Pinpoint the cell where the given text exists, returning its (x, y) midpoint coordinate. 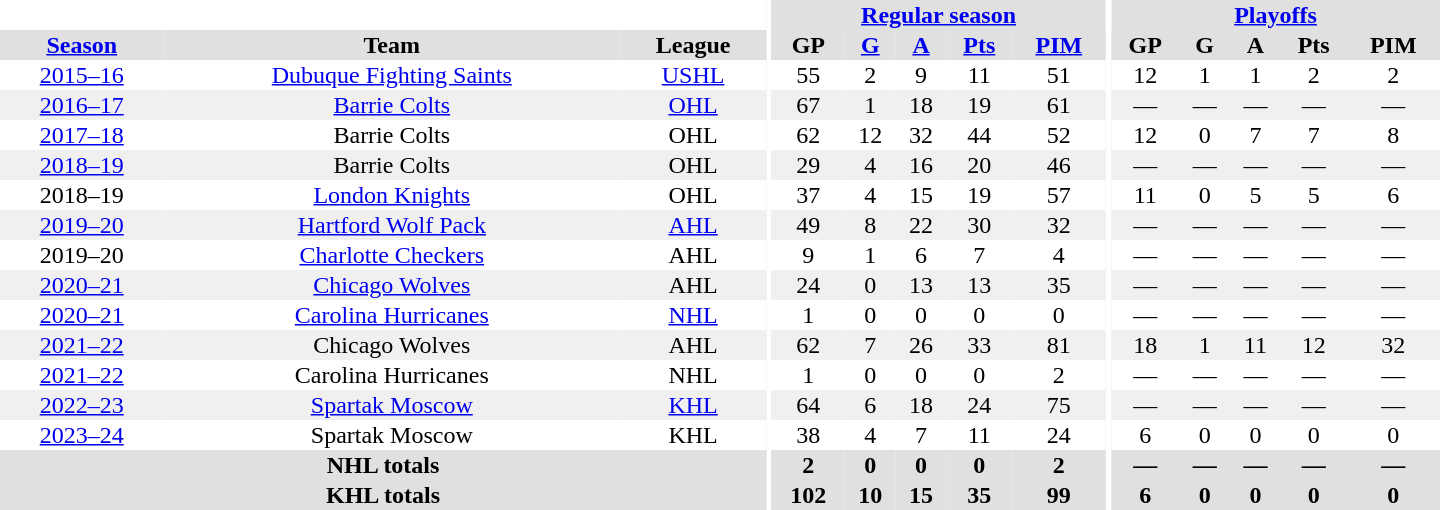
29 (808, 165)
2022–23 (82, 405)
NHL totals (383, 465)
League (693, 45)
Team (392, 45)
44 (979, 135)
75 (1058, 405)
London Knights (392, 195)
46 (1058, 165)
16 (922, 165)
57 (1058, 195)
USHL (693, 75)
26 (922, 345)
Dubuque Fighting Saints (392, 75)
55 (808, 75)
Regular season (939, 15)
99 (1058, 495)
52 (1058, 135)
2017–18 (82, 135)
64 (808, 405)
Playoffs (1276, 15)
20 (979, 165)
Hartford Wolf Pack (392, 225)
81 (1058, 345)
49 (808, 225)
38 (808, 435)
2016–17 (82, 105)
30 (979, 225)
Charlotte Checkers (392, 255)
51 (1058, 75)
67 (808, 105)
102 (808, 495)
33 (979, 345)
2015–16 (82, 75)
37 (808, 195)
22 (922, 225)
10 (870, 495)
KHL totals (383, 495)
Season (82, 45)
61 (1058, 105)
2023–24 (82, 435)
